Scan for the cell matching the given text and deliver its (x, y) coordinate at center. 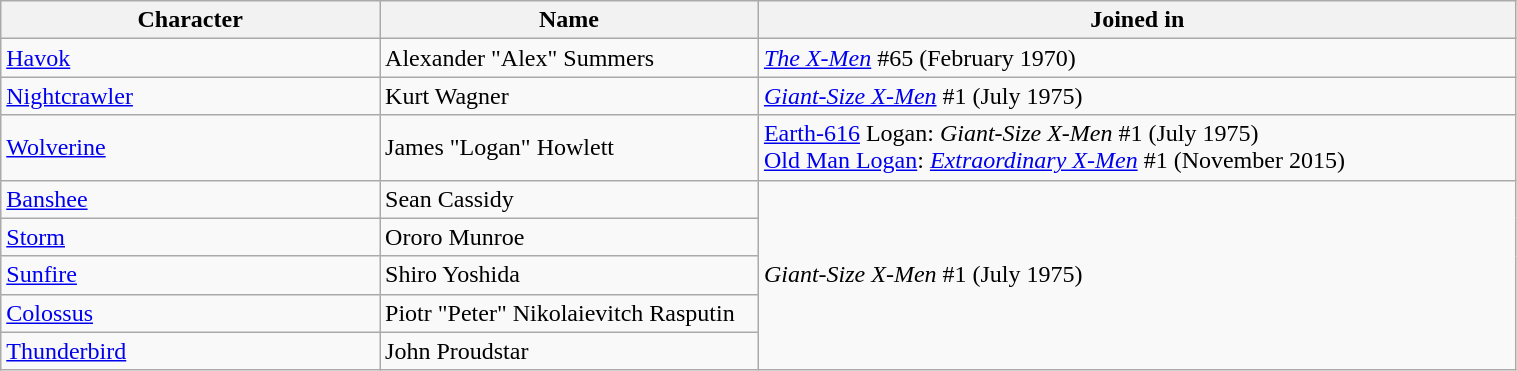
Storm (190, 237)
Piotr "Peter" Nikolaievitch Rasputin (570, 313)
Name (570, 20)
Ororo Munroe (570, 237)
James "Logan" Howlett (570, 148)
Earth-616 Logan: Giant-Size X-Men #1 (July 1975)Old Man Logan: Extraordinary X-Men #1 (November 2015) (1137, 148)
Thunderbird (190, 351)
Kurt Wagner (570, 96)
Nightcrawler (190, 96)
Wolverine (190, 148)
Shiro Yoshida (570, 275)
Colossus (190, 313)
Havok (190, 58)
Sean Cassidy (570, 199)
Alexander "Alex" Summers (570, 58)
John Proudstar (570, 351)
Banshee (190, 199)
The X-Men #65 (February 1970) (1137, 58)
Sunfire (190, 275)
Joined in (1137, 20)
Character (190, 20)
